Capture the cell that displays the provided text and extract its [X, Y] central coordinate. 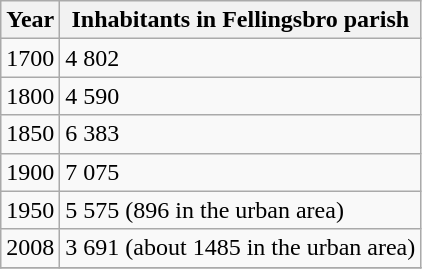
5 575 (896 in the urban area) [240, 210]
7 075 [240, 172]
4 802 [240, 58]
6 383 [240, 134]
1950 [30, 210]
3 691 (about 1485 in the urban area) [240, 248]
1900 [30, 172]
1700 [30, 58]
1850 [30, 134]
Year [30, 20]
1800 [30, 96]
4 590 [240, 96]
Inhabitants in Fellingsbro parish [240, 20]
2008 [30, 248]
